Locate the cell with the specified text and output its (X, Y) center coordinate. 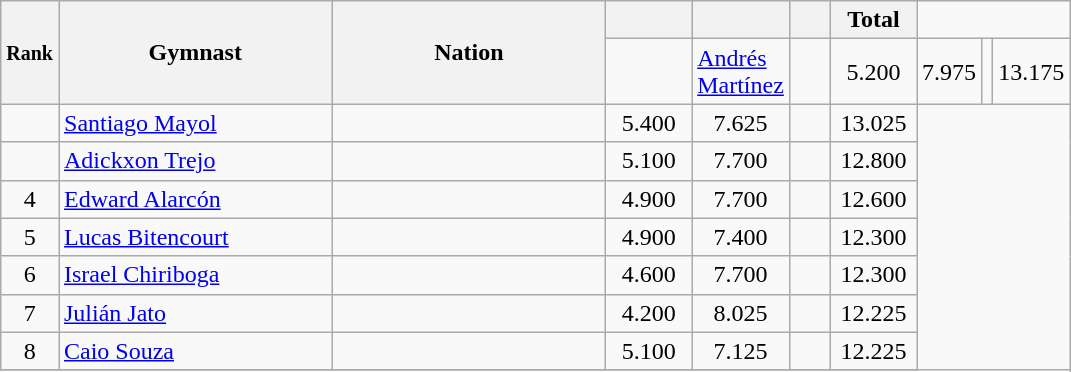
13.175 (1032, 72)
Lucas Bitencourt (195, 237)
12.800 (873, 161)
5.400 (649, 123)
4 (30, 199)
5 (30, 237)
7.975 (948, 72)
Edward Alarcón (195, 199)
Rank (30, 52)
Santiago Mayol (195, 123)
13.025 (873, 123)
5.200 (873, 72)
Gymnast (195, 52)
Total (873, 20)
4.200 (649, 313)
4.600 (649, 275)
Nation (469, 52)
6 (30, 275)
7.125 (741, 351)
Julián Jato (195, 313)
7.625 (741, 123)
8 (30, 351)
12.600 (873, 199)
Caio Souza (195, 351)
Adickxon Trejo (195, 161)
Andrés Martínez (741, 72)
7.400 (741, 237)
Israel Chiriboga (195, 275)
8.025 (741, 313)
7 (30, 313)
